Find where the given text appears and provide that cell's center as (X, Y) coordinate. 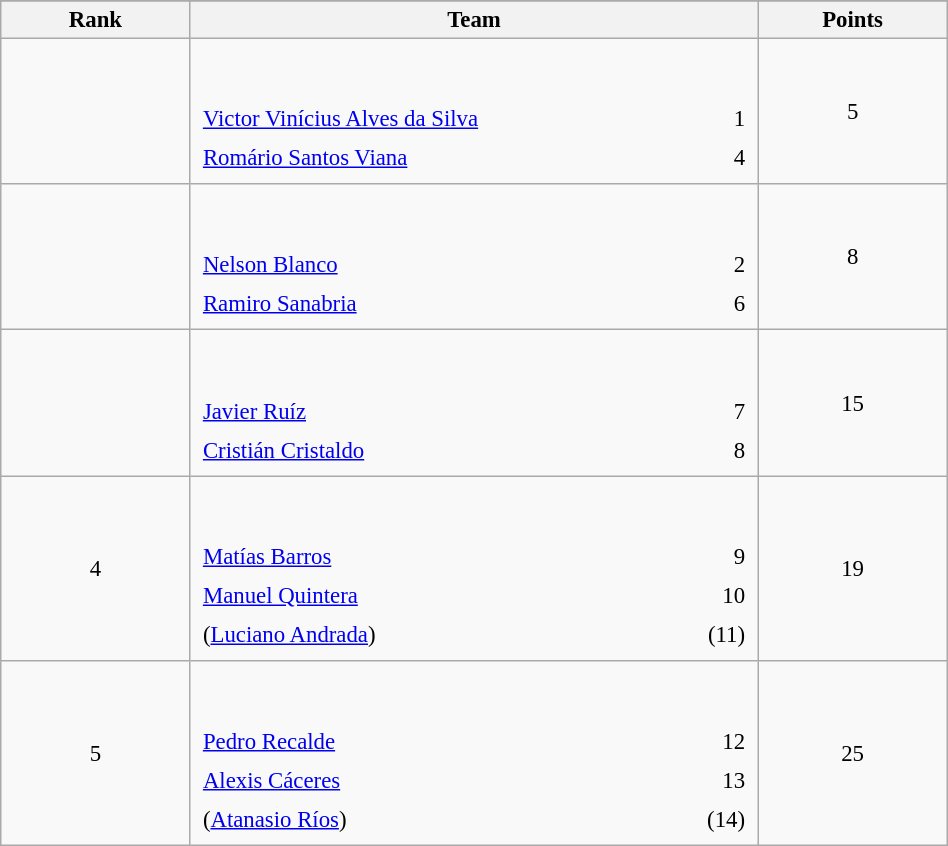
Victor Vinícius Alves da Silva 1 Romário Santos Viana 4 (474, 112)
7 (720, 410)
10 (694, 595)
12 (684, 741)
Matías Barros 9 Manuel Quintera 10 (Luciano Andrada) (11) (474, 568)
Pedro Recalde 12 Alexis Cáceres 13 (Atanasio Ríos) (14) (474, 754)
(Atanasio Ríos) (408, 819)
Rank (96, 20)
19 (852, 568)
Points (852, 20)
Pedro Recalde (408, 741)
25 (852, 754)
Team (474, 20)
Manuel Quintera (416, 595)
Javier Ruíz (442, 410)
Ramiro Sanabria (442, 304)
(14) (684, 819)
15 (852, 403)
Alexis Cáceres (408, 780)
(Luciano Andrada) (416, 634)
(11) (694, 634)
Cristián Cristaldo (442, 449)
9 (694, 556)
Nelson Blanco 2 Ramiro Sanabria 6 (474, 257)
1 (732, 119)
Matías Barros (416, 556)
2 (718, 265)
Victor Vinícius Alves da Silva (454, 119)
Nelson Blanco (442, 265)
6 (718, 304)
Romário Santos Viana (454, 158)
Javier Ruíz 7 Cristián Cristaldo 8 (474, 403)
13 (684, 780)
